Return the (x, y) coordinate for the center point of the cell that contains the specified text.  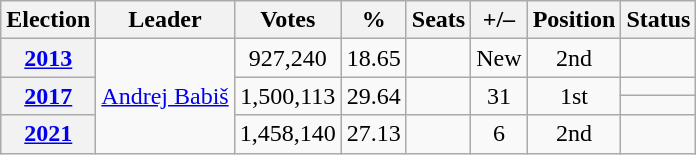
Seats (438, 20)
2017 (48, 96)
Leader (165, 20)
1,458,140 (288, 134)
1st (574, 96)
Andrej Babiš (165, 96)
Status (658, 20)
18.65 (374, 58)
Election (48, 20)
% (374, 20)
Position (574, 20)
29.64 (374, 96)
+/– (499, 20)
2021 (48, 134)
927,240 (288, 58)
New (499, 58)
27.13 (374, 134)
6 (499, 134)
1,500,113 (288, 96)
31 (499, 96)
Votes (288, 20)
2013 (48, 58)
